For the text-containing cell, return its midpoint in [X, Y] coordinate format. 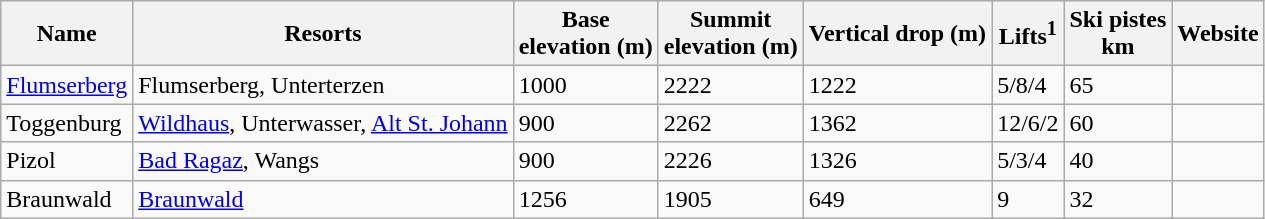
Vertical drop (m) [897, 34]
Ski pistes km [1118, 34]
2262 [730, 123]
5/3/4 [1028, 161]
2222 [730, 85]
32 [1118, 199]
12/6/2 [1028, 123]
Resorts [323, 34]
Wildhaus, Unterwasser, Alt St. Johann [323, 123]
Summitelevation (m) [730, 34]
60 [1118, 123]
2226 [730, 161]
1905 [730, 199]
1000 [586, 85]
65 [1118, 85]
Pizol [67, 161]
5/8/4 [1028, 85]
1362 [897, 123]
Name [67, 34]
9 [1028, 199]
Lifts1 [1028, 34]
1222 [897, 85]
1326 [897, 161]
Baseelevation (m) [586, 34]
Flumserberg [67, 85]
Bad Ragaz, Wangs [323, 161]
649 [897, 199]
1256 [586, 199]
Flumserberg, Unterterzen [323, 85]
Toggenburg [67, 123]
40 [1118, 161]
Website [1218, 34]
